From the cell containing the given text, extract its center point as (x, y) coordinate. 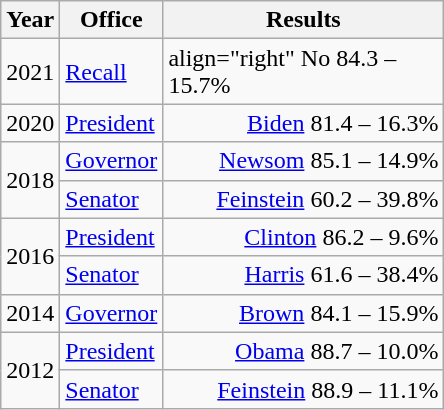
2016 (30, 256)
Feinstein 60.2 – 39.8% (304, 199)
Biden 81.4 – 16.3% (304, 123)
align="right" No 84.3 – 15.7% (304, 72)
Newsom 85.1 – 14.9% (304, 161)
Results (304, 20)
2014 (30, 313)
Office (112, 20)
2018 (30, 180)
Harris 61.6 – 38.4% (304, 275)
Recall (112, 72)
Obama 88.7 – 10.0% (304, 351)
Brown 84.1 – 15.9% (304, 313)
2021 (30, 72)
Clinton 86.2 – 9.6% (304, 237)
Feinstein 88.9 – 11.1% (304, 389)
2020 (30, 123)
Year (30, 20)
2012 (30, 370)
